Search for the cell housing the specified text and yield its [X, Y] center coordinate. 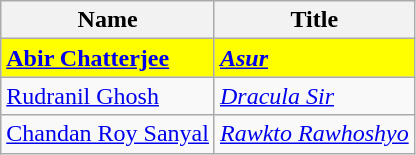
Rudranil Ghosh [108, 96]
Asur [314, 58]
Abir Chatterjee [108, 58]
Title [314, 20]
Rawkto Rawhoshyo [314, 134]
Dracula Sir [314, 96]
Name [108, 20]
Chandan Roy Sanyal [108, 134]
